Determine the [x, y] coordinate at the center of the cell enclosing the given text.  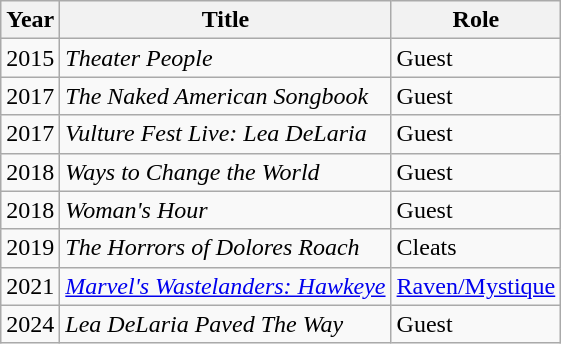
The Naked American Songbook [226, 96]
Theater People [226, 58]
Raven/Mystique [476, 286]
2019 [30, 248]
2015 [30, 58]
Vulture Fest Live: Lea DeLaria [226, 134]
Woman's Hour [226, 210]
Ways to Change the World [226, 172]
Lea DeLaria Paved The Way [226, 324]
2021 [30, 286]
2024 [30, 324]
Cleats [476, 248]
The Horrors of Dolores Roach [226, 248]
Title [226, 20]
Year [30, 20]
Marvel's Wastelanders: Hawkeye [226, 286]
Role [476, 20]
